Extract the [x, y] coordinate from the center of the cell holding the provided text.  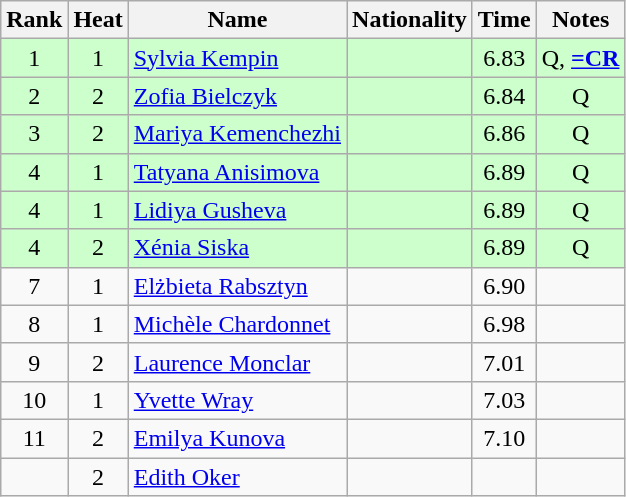
Heat [98, 20]
7.03 [504, 400]
9 [34, 362]
Mariya Kemenchezhi [237, 134]
8 [34, 324]
11 [34, 438]
10 [34, 400]
Rank [34, 20]
Q, =CR [580, 58]
6.83 [504, 58]
7.10 [504, 438]
Sylvia Kempin [237, 58]
Zofia Bielczyk [237, 96]
Time [504, 20]
Nationality [410, 20]
Notes [580, 20]
Name [237, 20]
Edith Oker [237, 477]
Yvette Wray [237, 400]
Lidiya Gusheva [237, 210]
7 [34, 286]
6.84 [504, 96]
Elżbieta Rabsztyn [237, 286]
Emilya Kunova [237, 438]
3 [34, 134]
Michèle Chardonnet [237, 324]
6.90 [504, 286]
6.86 [504, 134]
7.01 [504, 362]
Xénia Siska [237, 248]
6.98 [504, 324]
Tatyana Anisimova [237, 172]
Laurence Monclar [237, 362]
